Extract the (X, Y) coordinate from the center of the cell holding the provided text.  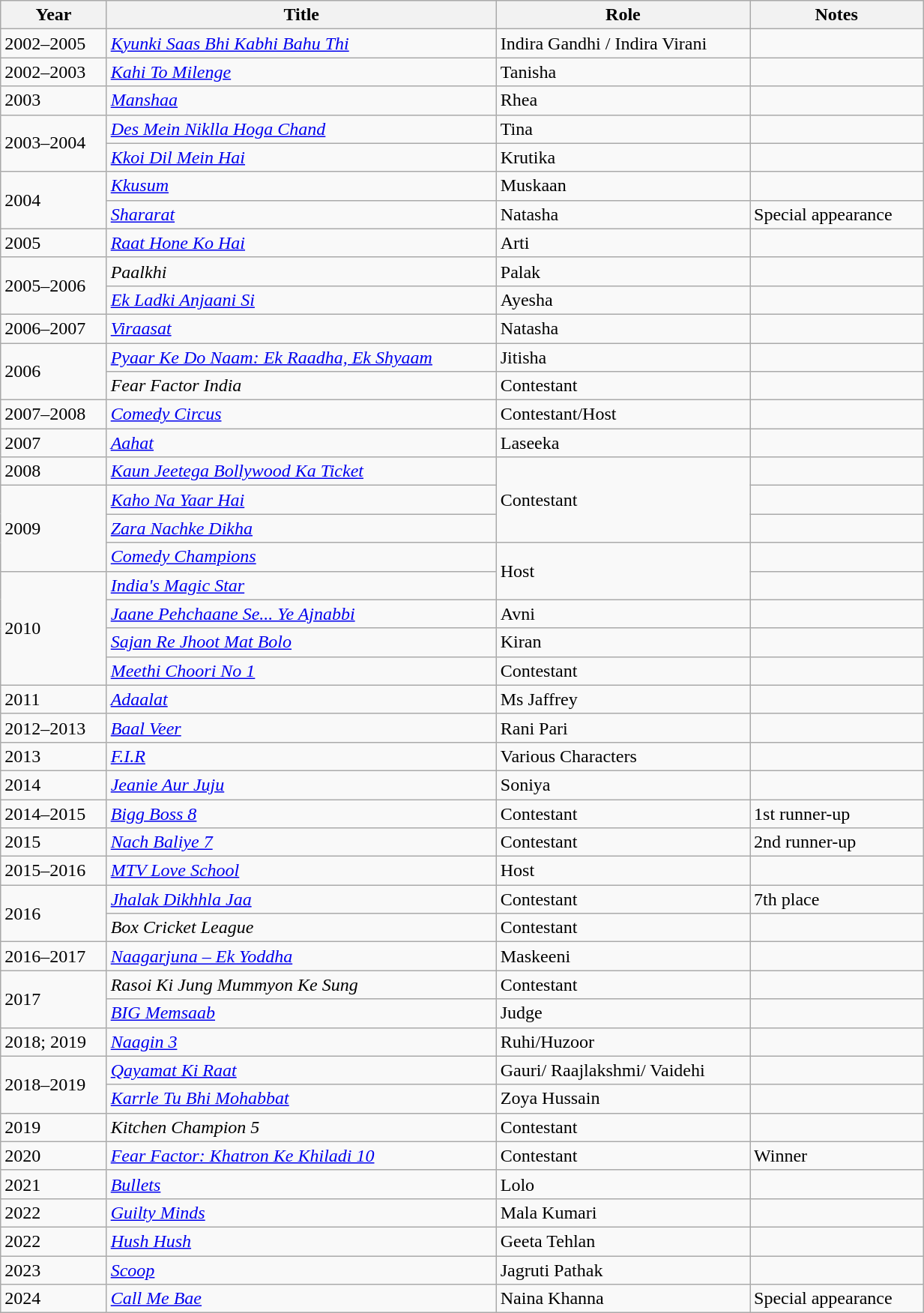
Title (301, 15)
Zoya Hussain (623, 1099)
Qayamat Ki Raat (301, 1070)
Arti (623, 243)
2005–2006 (54, 286)
Zara Nachke Dikha (301, 528)
Maskeeni (623, 956)
2023 (54, 1270)
Paalkhi (301, 271)
Winner (836, 1156)
Role (623, 15)
MTV Love School (301, 871)
Shararat (301, 214)
2019 (54, 1127)
7th place (836, 899)
Viraasat (301, 328)
Tanisha (623, 72)
2018–2019 (54, 1084)
Jeanie Aur Juju (301, 785)
Kiran (623, 642)
Nach Baliye 7 (301, 842)
Rhea (623, 100)
Kaun Jeetega Bollywood Ka Ticket (301, 471)
Kaho Na Yaar Hai (301, 500)
Avni (623, 614)
Contestant/Host (623, 414)
Various Characters (623, 756)
2017 (54, 999)
F.I.R (301, 756)
India's Magic Star (301, 585)
Karrle Tu Bhi Mohabbat (301, 1099)
Scoop (301, 1270)
Hush Hush (301, 1241)
Raat Hone Ko Hai (301, 243)
Manshaa (301, 100)
Palak (623, 271)
Lolo (623, 1184)
Notes (836, 15)
2016 (54, 914)
Comedy Champions (301, 557)
1st runner-up (836, 813)
Jhalak Dikhhla Jaa (301, 899)
2018; 2019 (54, 1042)
2020 (54, 1156)
Year (54, 15)
Ms Jaffrey (623, 699)
Geeta Tehlan (623, 1241)
Baal Veer (301, 728)
Naina Khanna (623, 1299)
Gauri/ Raajlakshmi/ Vaidehi (623, 1070)
Kkoi Dil Mein Hai (301, 157)
Soniya (623, 785)
Adaalat (301, 699)
Jaane Pehchaane Se... Ye Ajnabbi (301, 614)
Muskaan (623, 186)
2003–2004 (54, 143)
Fear Factor: Khatron Ke Khiladi 10 (301, 1156)
2016–2017 (54, 956)
Judge (623, 1013)
Guilty Minds (301, 1213)
Naagin 3 (301, 1042)
Rasoi Ki Jung Mummyon Ke Sung (301, 985)
Ek Ladki Anjaani Si (301, 300)
Ayesha (623, 300)
2010 (54, 628)
2006–2007 (54, 328)
Indira Gandhi / Indira Virani (623, 43)
Box Cricket League (301, 928)
Kahi To Milenge (301, 72)
2007–2008 (54, 414)
Jitisha (623, 357)
2011 (54, 699)
Bullets (301, 1184)
Naagarjuna – Ek Yoddha (301, 956)
Bigg Boss 8 (301, 813)
2014–2015 (54, 813)
2003 (54, 100)
Kyunki Saas Bhi Kabhi Bahu Thi (301, 43)
2012–2013 (54, 728)
Des Mein Niklla Hoga Chand (301, 129)
Kitchen Champion 5 (301, 1127)
Mala Kumari (623, 1213)
2005 (54, 243)
2002–2005 (54, 43)
Aahat (301, 443)
2nd runner-up (836, 842)
Meethi Choori No 1 (301, 671)
2002–2003 (54, 72)
Call Me Bae (301, 1299)
2015–2016 (54, 871)
Comedy Circus (301, 414)
Jagruti Pathak (623, 1270)
Krutika (623, 157)
Laseeka (623, 443)
2015 (54, 842)
Fear Factor India (301, 386)
Kkusum (301, 186)
Rani Pari (623, 728)
Sajan Re Jhoot Mat Bolo (301, 642)
Pyaar Ke Do Naam: Ek Raadha, Ek Shyaam (301, 357)
2008 (54, 471)
2014 (54, 785)
Ruhi/Huzoor (623, 1042)
2009 (54, 528)
2013 (54, 756)
Tina (623, 129)
2004 (54, 200)
2024 (54, 1299)
2006 (54, 372)
2021 (54, 1184)
2007 (54, 443)
BIG Memsaab (301, 1013)
